Search for the cell housing the specified text and yield its (x, y) center coordinate. 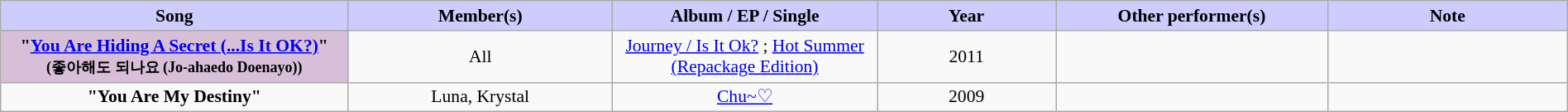
All (480, 56)
Year (966, 16)
Member(s) (480, 16)
Chu~♡ (745, 97)
2011 (966, 56)
"You Are My Destiny" (174, 97)
Journey / Is It Ok? ; Hot Summer (Repackage Edition) (745, 56)
Other performer(s) (1192, 16)
Note (1447, 16)
Luna, Krystal (480, 97)
"You Are Hiding A Secret (...Is It OK?)" (좋아해도 되나요 (Jo-ahaedo Doenayo)) (174, 56)
2009 (966, 97)
Album / EP / Single (745, 16)
Song (174, 16)
